Capture the cell that displays the provided text and extract its (X, Y) central coordinate. 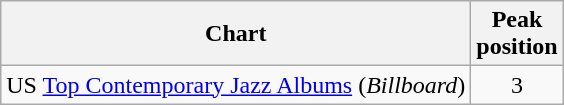
Chart (236, 34)
3 (517, 85)
Peakposition (517, 34)
US Top Contemporary Jazz Albums (Billboard) (236, 85)
